Capture the cell that displays the provided text and extract its [x, y] central coordinate. 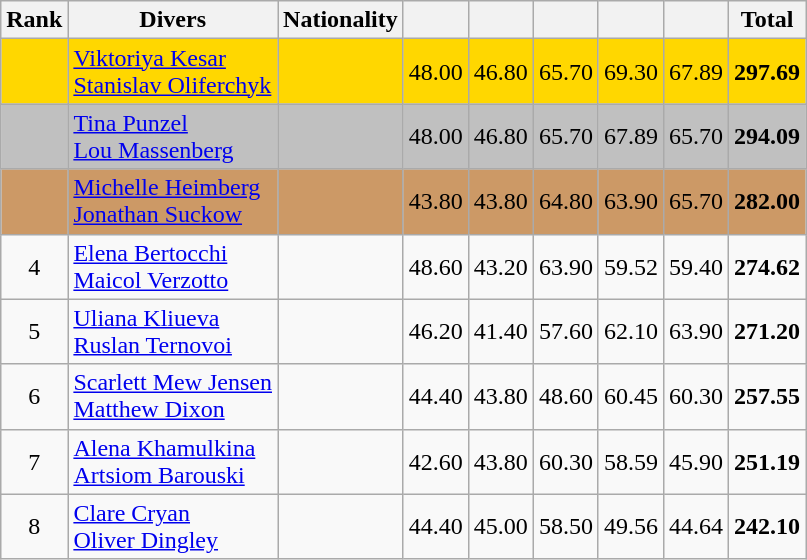
Michelle HeimbergJonathan Suckow [173, 202]
62.10 [630, 332]
46.20 [436, 332]
58.59 [630, 462]
45.00 [500, 526]
Uliana KliuevaRuslan Ternovoi [173, 332]
6 [34, 396]
59.52 [630, 266]
44.64 [696, 526]
297.69 [768, 72]
Tina PunzelLou Massenberg [173, 136]
43.20 [500, 266]
57.60 [566, 332]
42.60 [436, 462]
64.80 [566, 202]
49.56 [630, 526]
242.10 [768, 526]
45.90 [696, 462]
Total [768, 20]
Divers [173, 20]
Nationality [341, 20]
251.19 [768, 462]
58.50 [566, 526]
257.55 [768, 396]
5 [34, 332]
59.40 [696, 266]
4 [34, 266]
Alena KhamulkinaArtsiom Barouski [173, 462]
294.09 [768, 136]
282.00 [768, 202]
41.40 [500, 332]
Viktoriya KesarStanislav Oliferchyk [173, 72]
69.30 [630, 72]
8 [34, 526]
271.20 [768, 332]
7 [34, 462]
274.62 [768, 266]
Clare CryanOliver Dingley [173, 526]
Rank [34, 20]
60.45 [630, 396]
Elena BertocchiMaicol Verzotto [173, 266]
Scarlett Mew JensenMatthew Dixon [173, 396]
